For the text-containing cell, return its midpoint in (x, y) coordinate format. 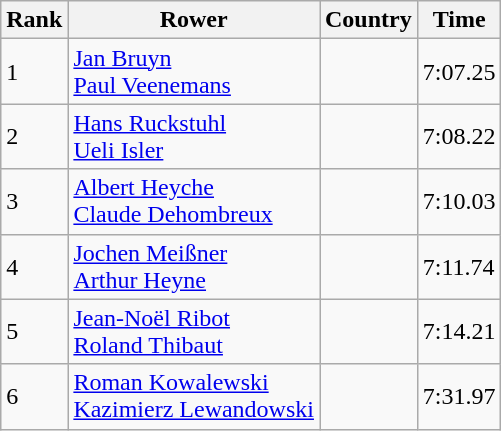
Country (369, 20)
6 (34, 396)
5 (34, 332)
Albert HeycheClaude Dehombreux (194, 202)
Hans RuckstuhlUeli Isler (194, 136)
4 (34, 266)
Jochen MeißnerArthur Heyne (194, 266)
7:11.74 (459, 266)
2 (34, 136)
1 (34, 72)
7:14.21 (459, 332)
7:10.03 (459, 202)
3 (34, 202)
7:31.97 (459, 396)
Rank (34, 20)
7:08.22 (459, 136)
Jean-Noël RibotRoland Thibaut (194, 332)
Rower (194, 20)
Roman KowalewskiKazimierz Lewandowski (194, 396)
Time (459, 20)
7:07.25 (459, 72)
Jan BruynPaul Veenemans (194, 72)
